Identify which cell holds the provided text, then report its (X, Y) central coordinate. 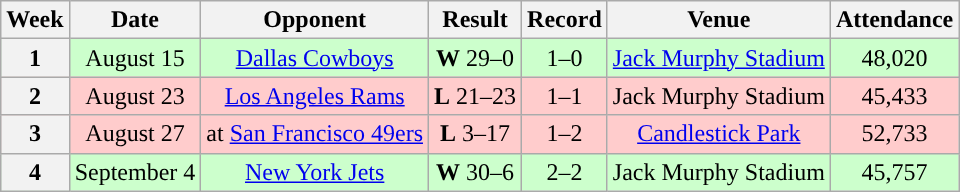
Week (35, 20)
3 (35, 134)
Los Angeles Rams (315, 96)
Candlestick Park (718, 134)
L 21–23 (476, 96)
August 23 (135, 96)
2 (35, 96)
Venue (718, 20)
4 (35, 172)
45,757 (894, 172)
W 30–6 (476, 172)
2–2 (565, 172)
1–2 (565, 134)
1–0 (565, 58)
Dallas Cowboys (315, 58)
Record (565, 20)
Date (135, 20)
48,020 (894, 58)
at San Francisco 49ers (315, 134)
August 15 (135, 58)
Result (476, 20)
Attendance (894, 20)
L 3–17 (476, 134)
W 29–0 (476, 58)
August 27 (135, 134)
45,433 (894, 96)
52,733 (894, 134)
1 (35, 58)
September 4 (135, 172)
1–1 (565, 96)
New York Jets (315, 172)
Opponent (315, 20)
